Return (X, Y) of the center of cell containing provided text 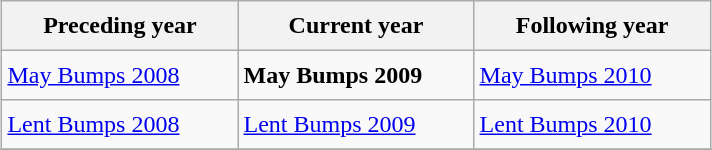
Preceding year (120, 26)
May Bumps 2010 (592, 75)
May Bumps 2009 (356, 75)
May Bumps 2008 (120, 75)
Lent Bumps 2010 (592, 125)
Lent Bumps 2009 (356, 125)
Current year (356, 26)
Following year (592, 26)
Lent Bumps 2008 (120, 125)
